Search for the cell housing the specified text and yield its [x, y] center coordinate. 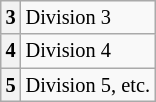
3 [11, 17]
Division 3 [88, 17]
5 [11, 85]
Division 4 [88, 51]
Division 5, etc. [88, 85]
4 [11, 51]
